Find where the given text appears and provide that cell's center as [X, Y] coordinate. 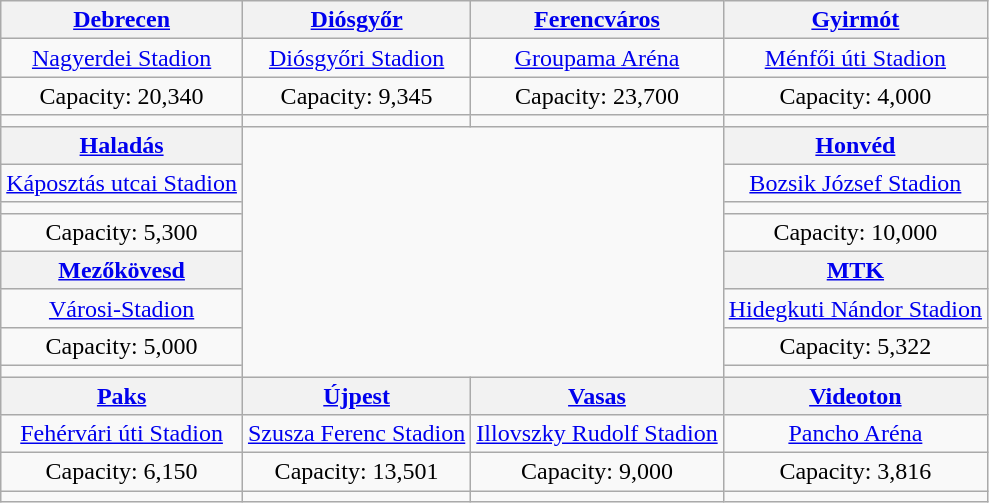
Pancho Aréna [855, 434]
Paks [122, 395]
Honvéd [855, 145]
Gyirmót [855, 20]
Szusza Ferenc Stadion [356, 434]
Capacity: 5,000 [122, 346]
Fehérvári úti Stadion [122, 434]
Városi-Stadion [122, 308]
Ferencváros [597, 20]
Capacity: 4,000 [855, 96]
Capacity: 23,700 [597, 96]
Ménfői úti Stadion [855, 58]
Capacity: 6,150 [122, 472]
Illovszky Rudolf Stadion [597, 434]
Diósgyőri Stadion [356, 58]
Capacity: 5,300 [122, 232]
Diósgyőr [356, 20]
Capacity: 5,322 [855, 346]
Videoton [855, 395]
Nagyerdei Stadion [122, 58]
Haladás [122, 145]
Capacity: 9,345 [356, 96]
Capacity: 20,340 [122, 96]
Groupama Aréna [597, 58]
Capacity: 10,000 [855, 232]
Vasas [597, 395]
MTK [855, 270]
Capacity: 3,816 [855, 472]
Hidegkuti Nándor Stadion [855, 308]
Káposztás utcai Stadion [122, 183]
Capacity: 13,501 [356, 472]
Bozsik József Stadion [855, 183]
Debrecen [122, 20]
Mezőkövesd [122, 270]
Capacity: 9,000 [597, 472]
Újpest [356, 395]
